Extract the (X, Y) coordinate from the center of the cell holding the provided text.  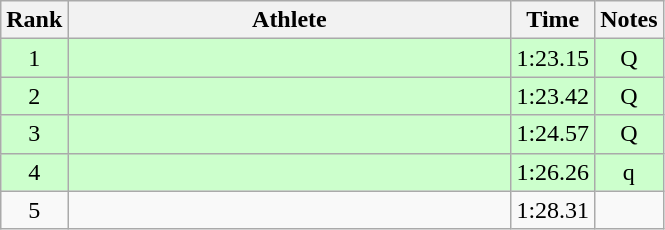
Athlete (290, 20)
q (629, 172)
Time (553, 20)
5 (34, 210)
3 (34, 134)
2 (34, 96)
1:24.57 (553, 134)
4 (34, 172)
1:28.31 (553, 210)
Notes (629, 20)
1:23.42 (553, 96)
1:23.15 (553, 58)
1 (34, 58)
1:26.26 (553, 172)
Rank (34, 20)
